Detect which cell encompasses the target text, then output its [x, y] center coordinate. 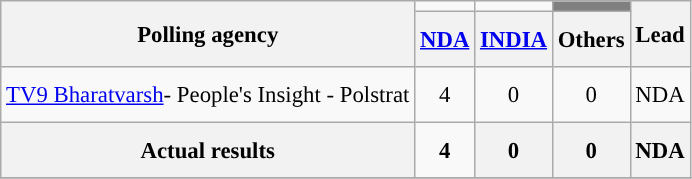
TV9 Bharatvarsh- People's Insight - Polstrat [208, 95]
INDIA [514, 40]
Lead [660, 34]
Others [591, 40]
Polling agency [208, 34]
Actual results [208, 151]
